Capture the cell that displays the provided text and extract its (x, y) central coordinate. 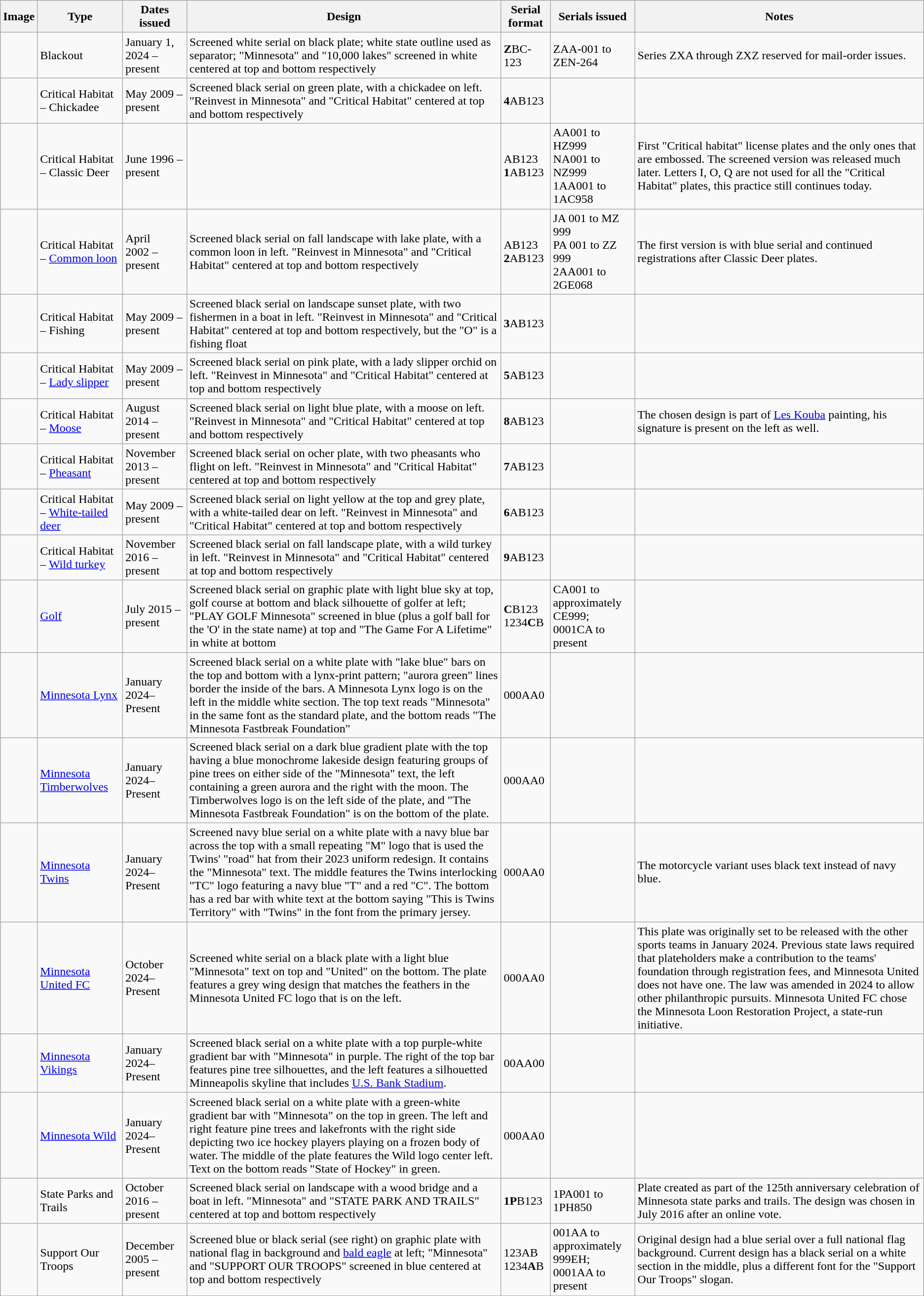
Golf (80, 616)
Serial format (526, 17)
Critical Habitat – Pheasant (80, 466)
Blackout (80, 55)
123AB1234AB (526, 1259)
AA001 to HZ999NA001 to NZ9991AA001 to 1AC958 (592, 166)
Minnesota United FC (80, 978)
State Parks and Trails (80, 1201)
Critical Habitat – Moose (80, 421)
4AB123 (526, 101)
5AB123 (526, 376)
001AA to approximately 999EH;0001AA to present (592, 1259)
Image (19, 17)
Critical Habitat – Chickadee (80, 101)
ZAA-001 to ZEN-264 (592, 55)
The motorcycle variant uses black text instead of navy blue. (779, 873)
The chosen design is part of Les Kouba painting, his signature is present on the left as well. (779, 421)
Minnesota Lynx (80, 695)
7AB123 (526, 466)
Serials issued (592, 17)
April 2002 – present (155, 252)
August 2014 – present (155, 421)
ZBC-123 (526, 55)
JA 001 to MZ 999PA 001 to ZZ 9992AA001 to 2GE068 (592, 252)
January 1, 2024 – present (155, 55)
December 2005 – present (155, 1259)
CB1231234CB (526, 616)
October 2016 – present (155, 1201)
July 2015 – present (155, 616)
The first version is with blue serial and continued registrations after Classic Deer plates. (779, 252)
Notes (779, 17)
June 1996 – present (155, 166)
Support Our Troops (80, 1259)
Critical Habitat – Classic Deer (80, 166)
Minnesota Twins (80, 873)
00AA00 (526, 1063)
Minnesota Timberwolves (80, 781)
Critical Habitat – White-tailed deer (80, 512)
8AB123 (526, 421)
Critical Habitat – Common loon (80, 252)
Dates issued (155, 17)
Minnesota Vikings (80, 1063)
Series ZXA through ZXZ reserved for mail-order issues. (779, 55)
3AB123 (526, 324)
Critical Habitat – Lady slipper (80, 376)
1PA001 to 1PH850 (592, 1201)
Critical Habitat – Wild turkey (80, 557)
AB1231AB123 (526, 166)
November 2013 – present (155, 466)
Design (344, 17)
Critical Habitat – Fishing (80, 324)
Type (80, 17)
November 2016 – present (155, 557)
October 2024–Present (155, 978)
AB1232AB123 (526, 252)
Minnesota Wild (80, 1135)
CA001 to approximately CE999;0001CA to present (592, 616)
9AB123 (526, 557)
6AB123 (526, 512)
1PB123 (526, 1201)
